From the cell containing the given text, extract its center point as (x, y) coordinate. 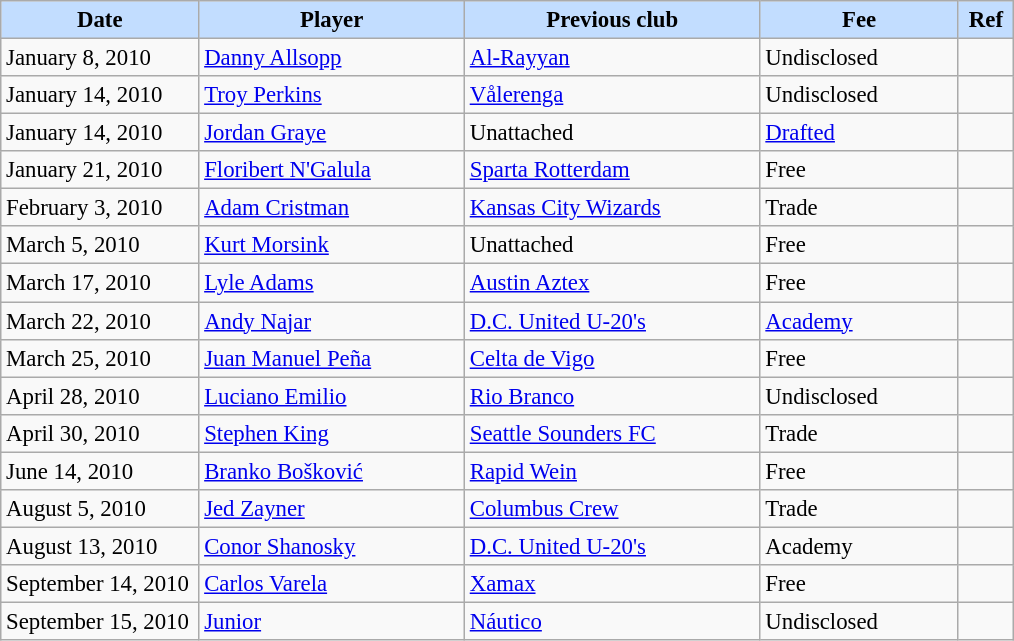
Al-Rayyan (612, 58)
March 17, 2010 (100, 283)
Andy Najar (332, 321)
Rio Branco (612, 396)
Seattle Sounders FC (612, 433)
Jed Zayner (332, 509)
Adam Cristman (332, 208)
Troy Perkins (332, 95)
August 5, 2010 (100, 509)
September 15, 2010 (100, 621)
January 21, 2010 (100, 170)
Danny Allsopp (332, 58)
Previous club (612, 20)
Floribert N'Galula (332, 170)
March 22, 2010 (100, 321)
Ref (986, 20)
August 13, 2010 (100, 546)
February 3, 2010 (100, 208)
Stephen King (332, 433)
June 14, 2010 (100, 471)
January 8, 2010 (100, 58)
Xamax (612, 584)
Date (100, 20)
Drafted (859, 133)
Juan Manuel Peña (332, 358)
Kurt Morsink (332, 245)
Carlos Varela (332, 584)
Player (332, 20)
April 30, 2010 (100, 433)
Sparta Rotterdam (612, 170)
Rapid Wein (612, 471)
March 5, 2010 (100, 245)
Celta de Vigo (612, 358)
Columbus Crew (612, 509)
Luciano Emilio (332, 396)
September 14, 2010 (100, 584)
Junior (332, 621)
Lyle Adams (332, 283)
Branko Bošković (332, 471)
Austin Aztex (612, 283)
Náutico (612, 621)
Conor Shanosky (332, 546)
Kansas City Wizards (612, 208)
March 25, 2010 (100, 358)
Jordan Graye (332, 133)
April 28, 2010 (100, 396)
Fee (859, 20)
Vålerenga (612, 95)
